Return the [x, y] coordinate for the center point of the cell that contains the specified text.  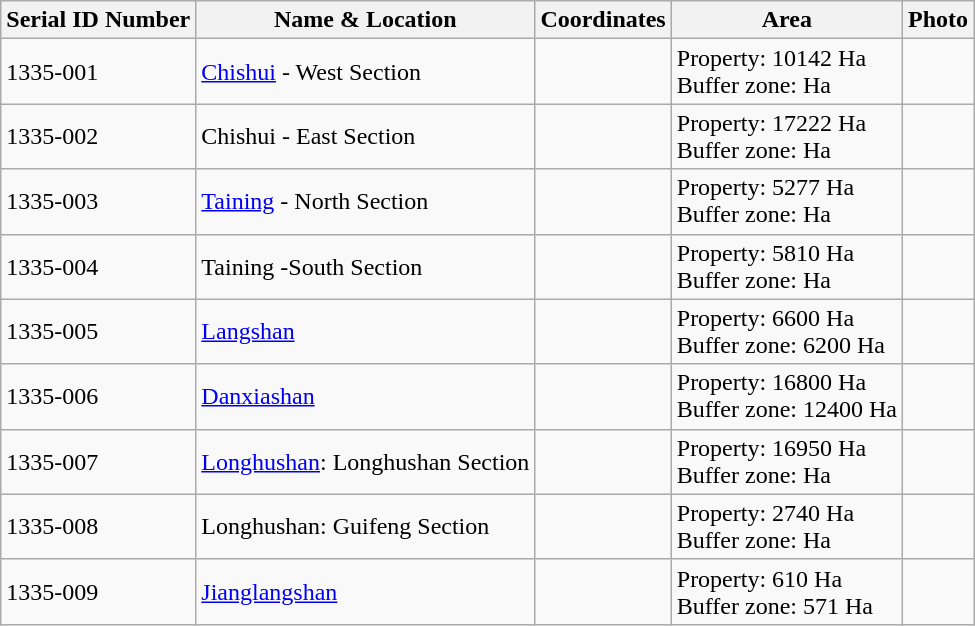
Taining - North Section [366, 202]
Property: 2740 HaBuffer zone: Ha [786, 526]
1335-007 [98, 462]
1335-005 [98, 332]
Jianglangshan [366, 592]
Taining -South Section [366, 266]
Longhushan: Longhushan Section [366, 462]
Area [786, 20]
Langshan [366, 332]
1335-006 [98, 396]
Photo [938, 20]
Property: 17222 HaBuffer zone: Ha [786, 136]
Property: 5810 HaBuffer zone: Ha [786, 266]
Name & Location [366, 20]
1335-003 [98, 202]
Property: 610 HaBuffer zone: 571 Ha [786, 592]
Serial ID Number [98, 20]
1335-004 [98, 266]
1335-001 [98, 72]
Coordinates [603, 20]
Property: 6600 HaBuffer zone: 6200 Ha [786, 332]
Property: 10142 HaBuffer zone: Ha [786, 72]
1335-009 [98, 592]
Property: 5277 HaBuffer zone: Ha [786, 202]
Chishui - West Section [366, 72]
Property: 16800 HaBuffer zone: 12400 Ha [786, 396]
Longhushan: Guifeng Section [366, 526]
1335-008 [98, 526]
1335-002 [98, 136]
Property: 16950 HaBuffer zone: Ha [786, 462]
Chishui - East Section [366, 136]
Danxiashan [366, 396]
